Scan for the cell matching the given text and deliver its [X, Y] coordinate at center. 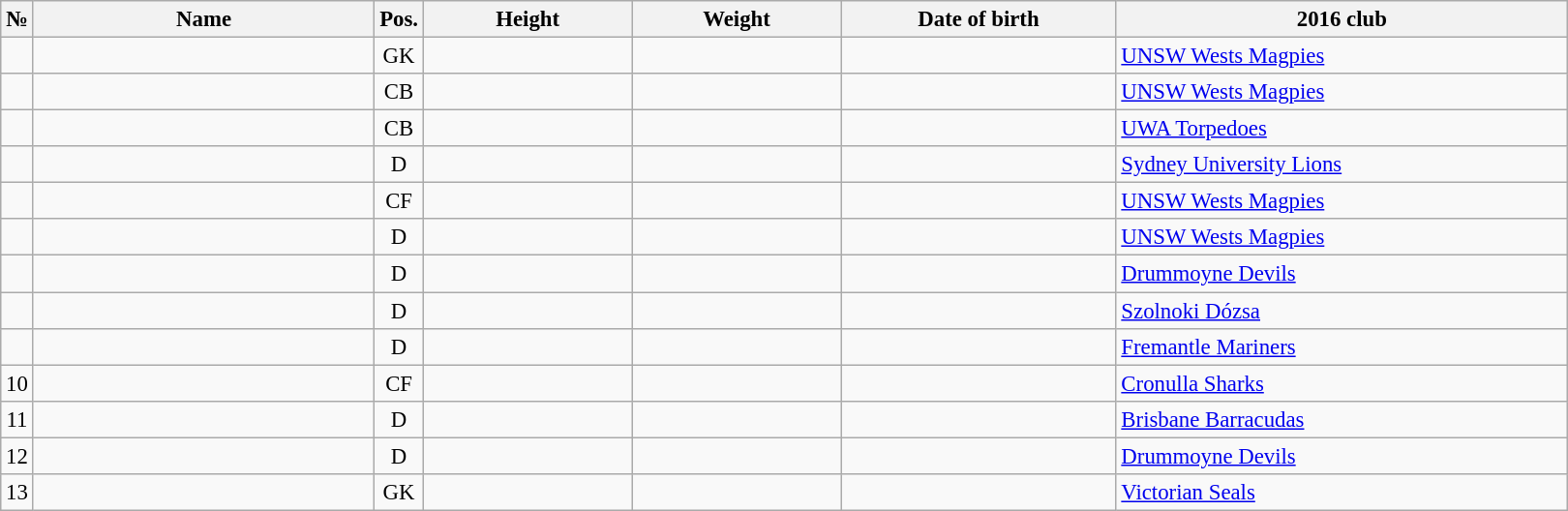
Date of birth [979, 19]
10 [17, 383]
Sydney University Lions [1342, 165]
13 [17, 493]
Weight [737, 19]
Cronulla Sharks [1342, 383]
Pos. [399, 19]
11 [17, 419]
Fremantle Mariners [1342, 346]
Victorian Seals [1342, 493]
12 [17, 456]
Height [528, 19]
Name [203, 19]
Szolnoki Dózsa [1342, 311]
2016 club [1342, 19]
Brisbane Barracudas [1342, 419]
UWA Torpedoes [1342, 129]
№ [17, 19]
